Extract the [x, y] coordinate from the center of the cell holding the provided text.  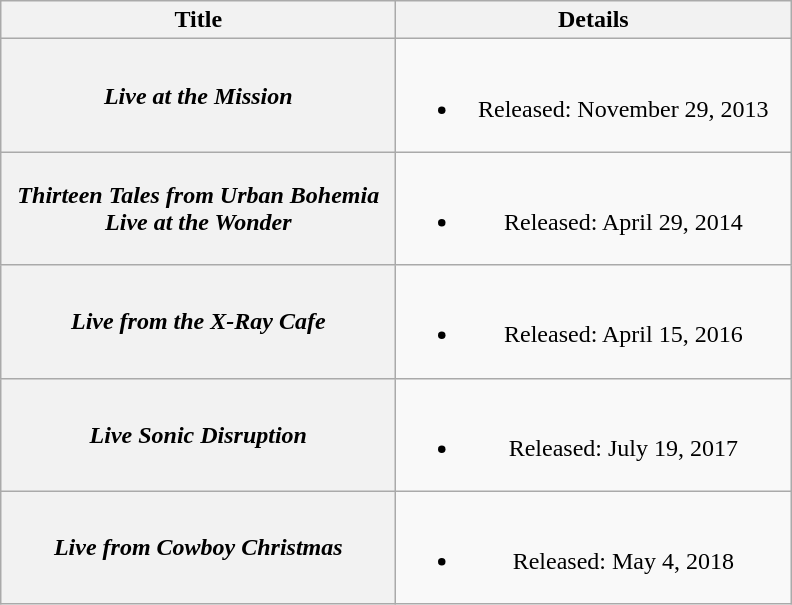
Live Sonic Disruption [198, 434]
Details [594, 20]
Live at the Mission [198, 96]
Released: May 4, 2018 [594, 548]
Released: November 29, 2013 [594, 96]
Live from the X-Ray Cafe [198, 322]
Released: July 19, 2017 [594, 434]
Released: April 29, 2014 [594, 208]
Thirteen Tales from Urban Bohemia Live at the Wonder [198, 208]
Live from Cowboy Christmas [198, 548]
Title [198, 20]
Released: April 15, 2016 [594, 322]
